Detect which cell encompasses the target text, then output its (X, Y) center coordinate. 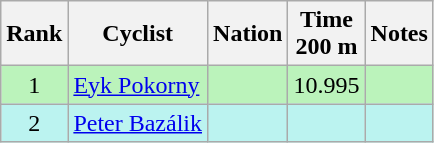
1 (34, 85)
Time200 m (326, 34)
Rank (34, 34)
Notes (399, 34)
Eyk Pokorny (138, 85)
2 (34, 123)
Peter Bazálik (138, 123)
10.995 (326, 85)
Nation (248, 34)
Cyclist (138, 34)
